Provide the [x, y] coordinate of the cell's center where the given text is located.  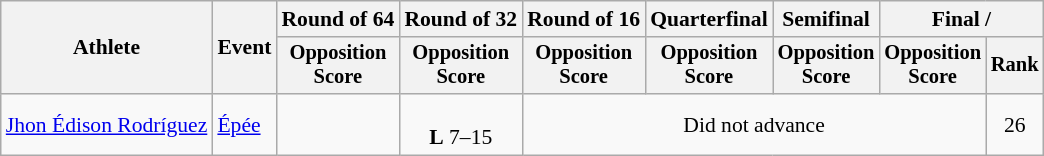
Épée [244, 124]
Quarterfinal [709, 19]
Rank [1015, 66]
Semifinal [826, 19]
Athlete [107, 48]
Did not advance [754, 124]
Jhon Édison Rodríguez [107, 124]
Event [244, 48]
Round of 32 [460, 19]
Round of 64 [338, 19]
26 [1015, 124]
Final / [961, 19]
L 7–15 [460, 124]
Round of 16 [584, 19]
